Search for the cell housing the specified text and yield its [x, y] center coordinate. 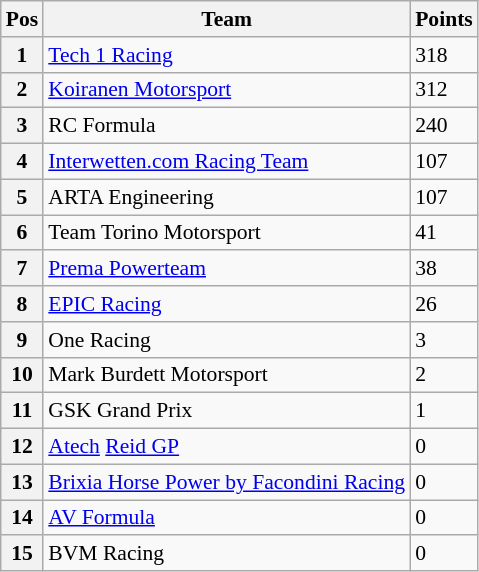
7 [22, 269]
GSK Grand Prix [226, 411]
Mark Burdett Motorsport [226, 375]
9 [22, 340]
Atech Reid GP [226, 447]
RC Formula [226, 126]
Pos [22, 19]
One Racing [226, 340]
10 [22, 375]
ARTA Engineering [226, 197]
Team [226, 19]
8 [22, 304]
41 [444, 233]
Tech 1 Racing [226, 55]
Brixia Horse Power by Facondini Racing [226, 482]
26 [444, 304]
EPIC Racing [226, 304]
Points [444, 19]
BVM Racing [226, 554]
AV Formula [226, 518]
Prema Powerteam [226, 269]
14 [22, 518]
11 [22, 411]
12 [22, 447]
15 [22, 554]
6 [22, 233]
Team Torino Motorsport [226, 233]
Koiranen Motorsport [226, 90]
38 [444, 269]
318 [444, 55]
5 [22, 197]
Interwetten.com Racing Team [226, 162]
4 [22, 162]
312 [444, 90]
13 [22, 482]
240 [444, 126]
